Return [x, y] of the center of cell containing provided text 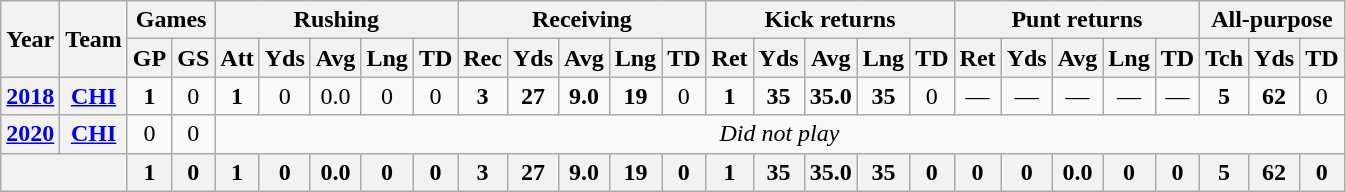
Receiving [582, 20]
Games [170, 20]
Year [30, 39]
GP [149, 58]
Team [94, 39]
2018 [30, 96]
2020 [30, 134]
Did not play [780, 134]
Rushing [336, 20]
Tch [1224, 58]
Rec [483, 58]
Kick returns [830, 20]
Punt returns [1077, 20]
All-purpose [1272, 20]
GS [194, 58]
Att [237, 58]
